Pinpoint the cell where the given text exists, returning its [X, Y] midpoint coordinate. 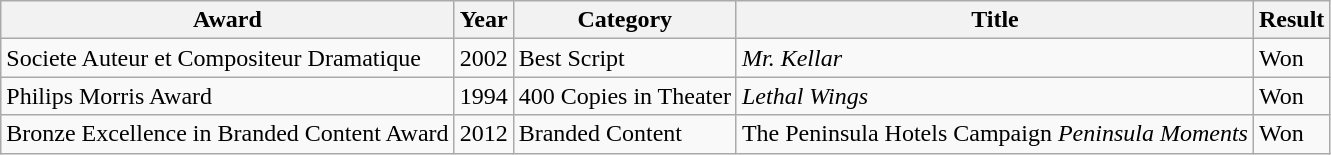
Branded Content [624, 134]
Societe Auteur et Compositeur Dramatique [228, 58]
2012 [484, 134]
400 Copies in Theater [624, 96]
Year [484, 20]
Result [1291, 20]
Category [624, 20]
Philips Morris Award [228, 96]
Bronze Excellence in Branded Content Award [228, 134]
Award [228, 20]
Lethal Wings [994, 96]
Title [994, 20]
2002 [484, 58]
1994 [484, 96]
Mr. Kellar [994, 58]
Best Script [624, 58]
The Peninsula Hotels Campaign Peninsula Moments [994, 134]
